From the cell containing the given text, extract its center point as (x, y) coordinate. 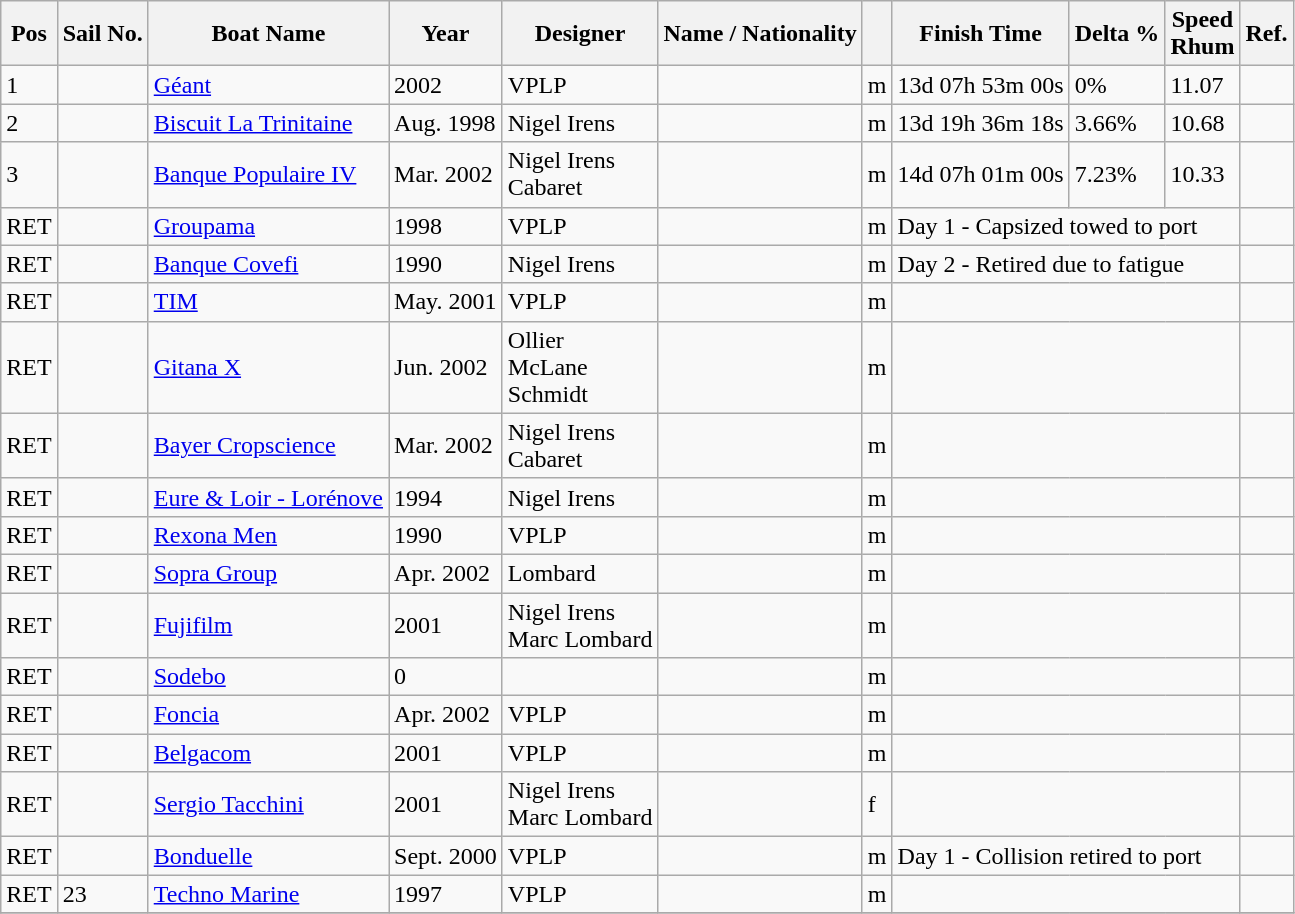
Rexona Men (268, 535)
Aug. 1998 (446, 123)
Sail No. (102, 34)
10.68 (1202, 123)
Pos (29, 34)
Fujifilm (268, 624)
2 (29, 123)
13d 19h 36m 18s (980, 123)
Lombard (580, 573)
Boat Name (268, 34)
May. 2001 (446, 302)
3.66% (1117, 123)
OllierMcLaneSchmidt (580, 367)
0 (446, 677)
11.07 (1202, 85)
Name / Nationality (760, 34)
Sergio Tacchini (268, 804)
13d 07h 53m 00s (980, 85)
2002 (446, 85)
7.23% (1117, 174)
Gitana X (268, 367)
Speed Rhum (1202, 34)
14d 07h 01m 00s (980, 174)
10.33 (1202, 174)
Day 1 - Collision retired to port (1066, 856)
1998 (446, 226)
1997 (446, 894)
Year (446, 34)
Géant (268, 85)
Sopra Group (268, 573)
Foncia (268, 715)
23 (102, 894)
Techno Marine (268, 894)
Banque Populaire IV (268, 174)
3 (29, 174)
Day 2 - Retired due to fatigue (1066, 264)
Banque Covefi (268, 264)
Bonduelle (268, 856)
Delta % (1117, 34)
Bayer Cropscience (268, 446)
1994 (446, 497)
Belgacom (268, 753)
Designer (580, 34)
Sodebo (268, 677)
Biscuit La Trinitaine (268, 123)
f (877, 804)
0% (1117, 85)
Ref. (1266, 34)
1 (29, 85)
Jun. 2002 (446, 367)
Day 1 - Capsized towed to port (1066, 226)
Groupama (268, 226)
Finish Time (980, 34)
Sept. 2000 (446, 856)
TIM (268, 302)
Eure & Loir - Lorénove (268, 497)
